Return the (x, y) coordinate for the center point of the cell that contains the specified text.  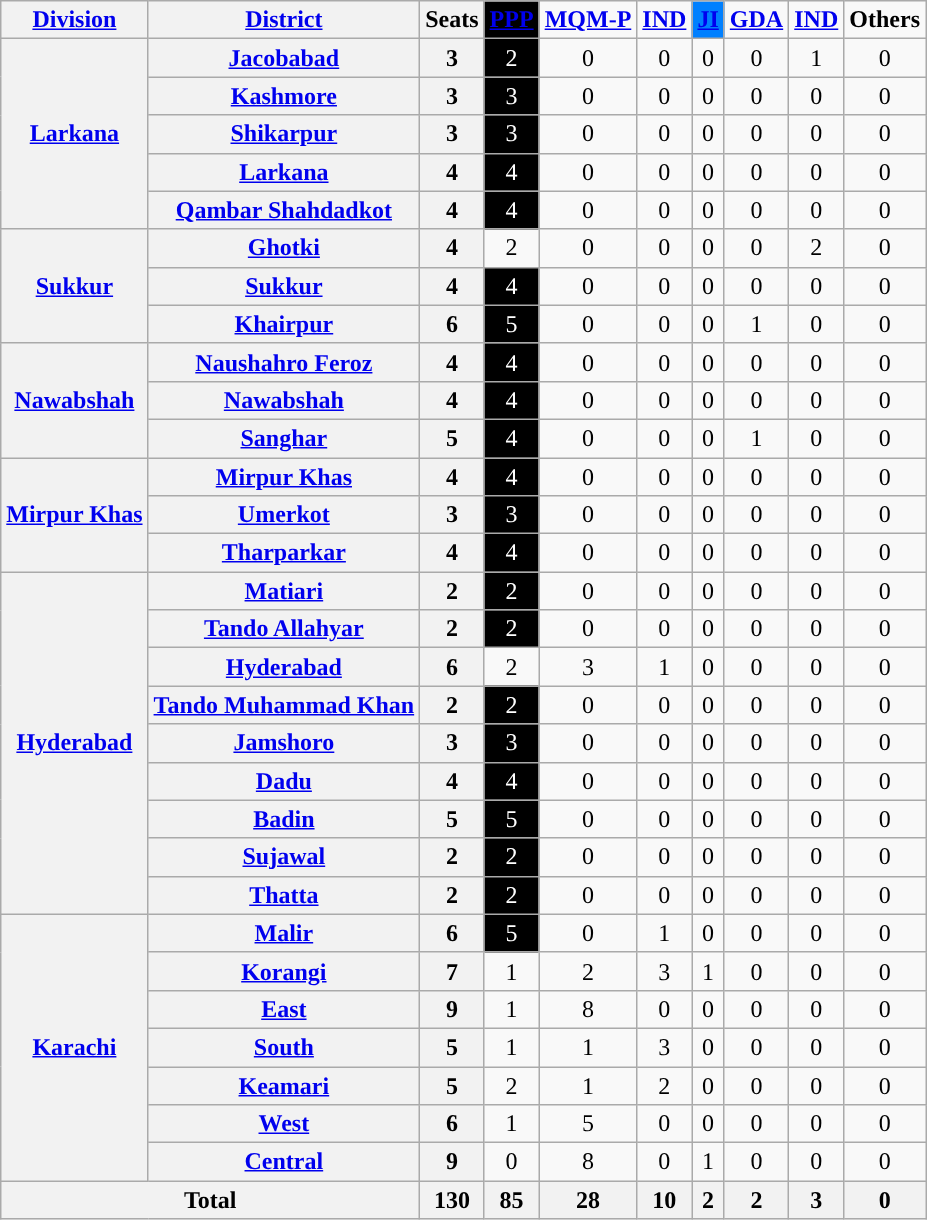
Thatta (284, 895)
Sanghar (284, 438)
East (284, 1009)
Matiari (284, 591)
Division (74, 20)
Kashmore (284, 96)
Dadu (284, 781)
Sujawal (284, 857)
130 (452, 1200)
Seats (452, 20)
7 (452, 971)
Total (210, 1200)
Naushahro Feroz (284, 362)
District (284, 20)
Khairpur (284, 324)
West (284, 1124)
Korangi (284, 971)
Qambar Shahdadkot (284, 210)
South (284, 1047)
Malir (284, 933)
Tando Muhammad Khan (284, 705)
85 (512, 1200)
GDA (756, 20)
PPP (512, 20)
Tando Allahyar (284, 629)
MQM-P (588, 20)
Keamari (284, 1085)
Central (284, 1162)
10 (664, 1200)
Jacobabad (284, 58)
Badin (284, 819)
28 (588, 1200)
JI (708, 20)
Umerkot (284, 515)
Karachi (74, 1047)
Jamshoro (284, 743)
Others (885, 20)
Ghotki (284, 248)
Tharparkar (284, 553)
Shikarpur (284, 134)
